Find where the given text appears and provide that cell's center as [x, y] coordinate. 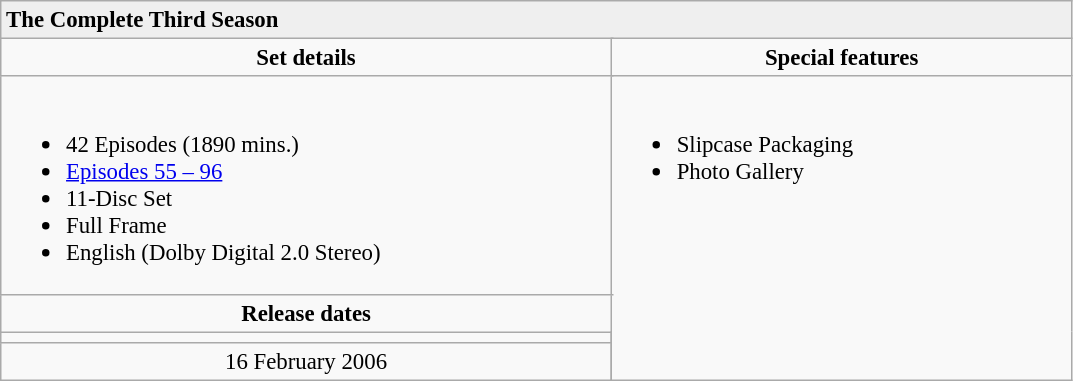
Slipcase PackagingPhoto Gallery [842, 228]
Release dates [306, 313]
16 February 2006 [306, 361]
The Complete Third Season [536, 20]
Special features [842, 58]
Set details [306, 58]
42 Episodes (1890 mins.)Episodes 55 – 9611-Disc SetFull FrameEnglish (Dolby Digital 2.0 Stereo) [306, 185]
